Output the (X, Y) coordinate of the center of the cell containing the given text.  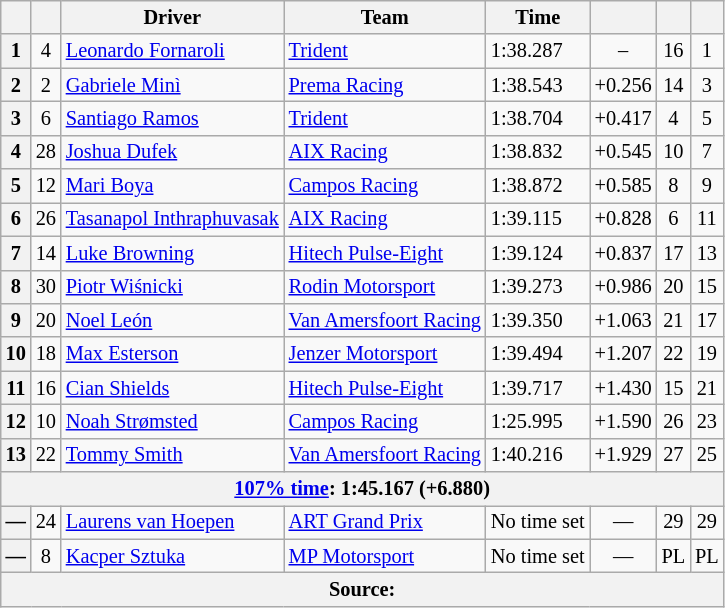
+1.063 (624, 320)
Source: (362, 589)
107% time: 1:45.167 (+6.880) (362, 489)
ART Grand Prix (385, 522)
1:39.273 (538, 287)
1:38.832 (538, 152)
+0.585 (624, 186)
+0.828 (624, 219)
1:38.287 (538, 51)
+0.986 (624, 287)
+1.430 (624, 388)
27 (674, 455)
1:25.995 (538, 421)
19 (706, 354)
Piotr Wiśnicki (172, 287)
1:38.543 (538, 85)
18 (46, 354)
24 (46, 522)
Max Esterson (172, 354)
+1.590 (624, 421)
Joshua Dufek (172, 152)
Gabriele Minì (172, 85)
Leonardo Fornaroli (172, 51)
1:39.494 (538, 354)
Cian Shields (172, 388)
1:39.350 (538, 320)
1:40.216 (538, 455)
30 (46, 287)
1:39.124 (538, 253)
23 (706, 421)
28 (46, 152)
+1.929 (624, 455)
+0.837 (624, 253)
1:38.872 (538, 186)
+0.417 (624, 118)
Team (385, 17)
+0.256 (624, 85)
Laurens van Hoepen (172, 522)
Noel León (172, 320)
25 (706, 455)
1:39.115 (538, 219)
1:38.704 (538, 118)
Rodin Motorsport (385, 287)
Kacper Sztuka (172, 556)
1:39.717 (538, 388)
Noah Strømsted (172, 421)
Driver (172, 17)
Tasanapol Inthraphuvasak (172, 219)
+1.207 (624, 354)
Luke Browning (172, 253)
Jenzer Motorsport (385, 354)
Prema Racing (385, 85)
Santiago Ramos (172, 118)
+0.545 (624, 152)
Mari Boya (172, 186)
– (624, 51)
Tommy Smith (172, 455)
Time (538, 17)
MP Motorsport (385, 556)
